Provide the [x, y] coordinate of the cell's center where the given text is located.  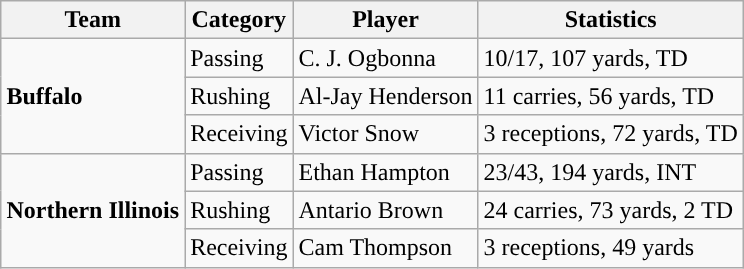
Player [386, 20]
Al-Jay Henderson [386, 96]
Victor Snow [386, 134]
Buffalo [93, 96]
24 carries, 73 yards, 2 TD [610, 210]
Antario Brown [386, 210]
Northern Illinois [93, 210]
23/43, 194 yards, INT [610, 172]
10/17, 107 yards, TD [610, 58]
3 receptions, 49 yards [610, 248]
Ethan Hampton [386, 172]
C. J. Ogbonna [386, 58]
3 receptions, 72 yards, TD [610, 134]
Category [239, 20]
Cam Thompson [386, 248]
11 carries, 56 yards, TD [610, 96]
Statistics [610, 20]
Team [93, 20]
